Locate the cell with the specified text and output its (x, y) center coordinate. 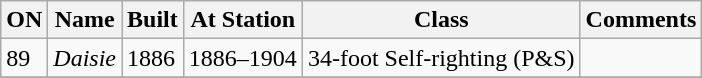
Class (441, 20)
34-foot Self-righting (P&S) (441, 58)
Built (153, 20)
Name (85, 20)
Daisie (85, 58)
ON (24, 20)
89 (24, 58)
1886–1904 (242, 58)
Comments (641, 20)
At Station (242, 20)
1886 (153, 58)
